Provide the [x, y] coordinate of the cell's center where the given text is located.  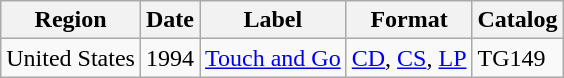
Touch and Go [274, 58]
Catalog [518, 20]
Region [71, 20]
CD, CS, LP [409, 58]
1994 [170, 58]
TG149 [518, 58]
United States [71, 58]
Format [409, 20]
Date [170, 20]
Label [274, 20]
